Return [x, y] of the center of cell containing provided text 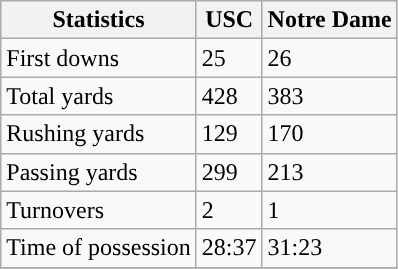
Time of possession [99, 248]
129 [229, 134]
26 [330, 58]
Turnovers [99, 210]
213 [330, 172]
First downs [99, 58]
170 [330, 134]
428 [229, 96]
28:37 [229, 248]
383 [330, 96]
Rushing yards [99, 134]
2 [229, 210]
Total yards [99, 96]
USC [229, 20]
Statistics [99, 20]
299 [229, 172]
31:23 [330, 248]
Passing yards [99, 172]
25 [229, 58]
Notre Dame [330, 20]
1 [330, 210]
